Pinpoint the cell where the given text exists, returning its [X, Y] midpoint coordinate. 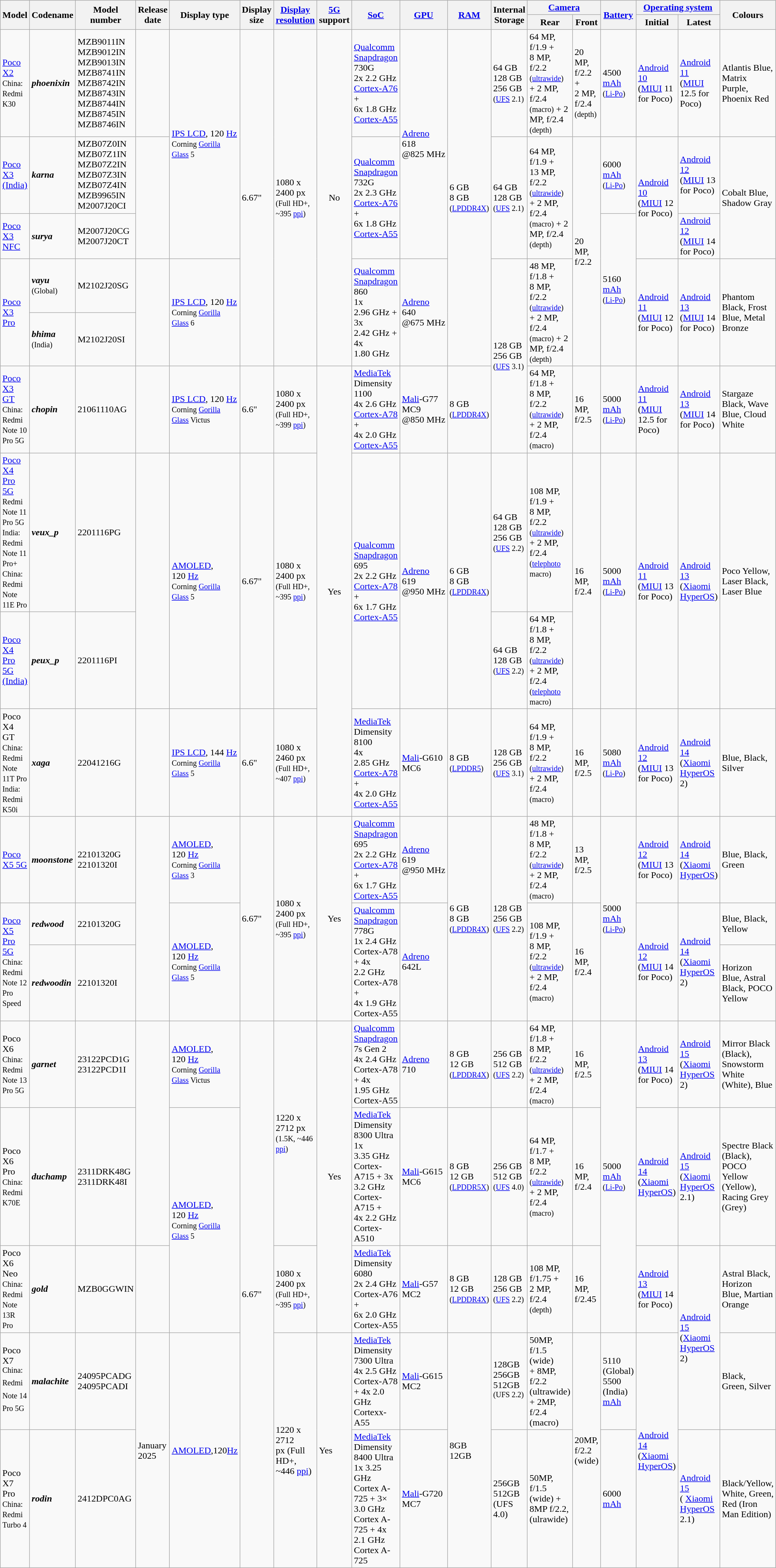
Mirror Black (Black), Snowstorm White (White), Blue [748, 1064]
Display resolution [295, 15]
xaga [52, 763]
Android 10(MIUI 12 for Poco) [657, 198]
MediaTek Dimensity 11004x 2.6 GHz Cortex-A78 +4x 2.0 GHz Cortex-A55 [376, 410]
13 MP, f/2.5 [586, 860]
Mali-G615MC2 [424, 1381]
8 GB(LPDDR5) [469, 763]
2201116PG [106, 532]
chopin [52, 410]
MediaTek Dimensity 8300 Ultra1x 3.35 GHz Cortex-A715 + 3x 3.2 GHz Cortex-A715 +4x 2.2 GHz Cortex-A510 [376, 1177]
24095PCADG24095PCADI [106, 1381]
Adreno 640@675 MHz [424, 313]
moonstone [52, 860]
No [334, 198]
5080 mAh(Li-Po) [618, 763]
22101320I [106, 983]
8 GB12 GB(LPDDR5X) [469, 1177]
Android 15(Xiaomi HyperOS 2.1) [699, 1177]
64 GB128 GB256 GB(UFS 2.1) [509, 83]
Poco X3 GTChina: Redmi Note 10 Pro 5G [15, 410]
January 2025 [153, 1450]
108 MP, f/1.9 +8 MP, f/2.2 (ultrawide) + 2 MP, f/2.4 (telephoto macro) [550, 532]
Poco X3 Pro [15, 313]
64 MP, f/1.8 +8 MP, f/2.2 (ultrawide) + 2 MP, f/2.4 (telephoto macro) [550, 660]
phoenixin [52, 83]
64 MP, f/1.9 +8 MP, f/2.2 (ultrawide) + 2 MP, f/2.4 (macro) + 2 MP, f/2.4 (depth) [550, 83]
16 MP, f/2.45 [586, 1289]
64 GB128 GB(UFS 2.2) [509, 660]
Qualcomm Snapdragon 732G2x 2.3 GHz Cortex-A76 +6x 1.8 GHz Cortex-A55 [376, 198]
rodin [52, 1499]
48 MP, f/1.8 +8 MP, f/2.2 (ultrawide) + 2 MP, f/2.4 (macro) [550, 860]
Android 11(MIUI 12 for Poco) [657, 313]
Adreno 618@825 MHz [424, 144]
Poco X6China: Redmi Note 13 Pro 5G [15, 1064]
Poco X4 GTChina: Redmi Note 11T ProIndia: Redmi K50i [15, 763]
2201116PI [106, 660]
Qualcomm Snapdragon 778G1x 2.4 GHz Cortex-A78 + 4x 2.2 GHz Cortex-A78 +4x 1.9 GHz Cortex-A55 [376, 962]
2412DPC0AG [106, 1499]
Adreno 642L [424, 962]
Cobalt Blue, Shadow Gray [748, 198]
M2007J20CGM2007J20CT [106, 236]
Battery [618, 15]
1220 x 2712px (Full HD+, ~446 ppi) [295, 1450]
64 GB128 GB(UFS 2.1) [509, 198]
Poco X6 NeoChina: Redmi Note 13R Pro [15, 1289]
108 MP, f/1.9 +8 MP, f/2.2 (ultrawide) + 2 MP, f/2.4 (macro) [550, 962]
2311DRK48G2311DRK48I [106, 1177]
vayu (Global) [52, 286]
Camera [564, 8]
SoC [376, 15]
IPS LCD, 120 HzCorning Gorilla Glass 5 [205, 144]
Display type [205, 15]
M2102J20SI [106, 339]
Spectre Black (Black), POCO Yellow (Yellow), Racing Grey (Grey) [748, 1177]
Horizon Blue, Astral Black, POCO Yellow [748, 983]
Qualcomm Snapdragon 730G2x 2.2 GHz Cortex-A76 +6x 1.8 GHz Cortex-A55 [376, 83]
Poco X7China: Redmi Note 14 Pro 5G [15, 1381]
64 MP, f/1.9 +13 MP, f/2.2 (ultrawide) + 2 MP, f/2.4 (macro) + 2 MP, f/2.4 (depth) [550, 198]
Mali-G77 MC9@850 MHz [424, 410]
Mali-G615 MC6 [424, 1177]
8 GB(LPDDR4X) [469, 410]
21061110AG [106, 410]
Poco X2China: Redmi K30 [15, 83]
64 GB128 GB256 GB(UFS 2.2) [509, 532]
8GB12GB [469, 1450]
M2102J20SG [106, 286]
50MP,f/1.5 (wide) + 8MP f/2.2, (ulrawide) [550, 1499]
Release date [153, 15]
garnet [52, 1064]
Mali-G610 MC6 [424, 763]
IPS LCD, 120 HzCorning Gorilla Glass Victus [205, 410]
MediaTek Dimensity 60802x 2.4 GHz Cortex-A76 +6x 2.0 GHz Cortex-A55 [376, 1289]
20MP,f/2.2 (wide) [586, 1450]
AMOLED,120Hz [205, 1450]
128GB256GB 512GB (UFS 2.2) [509, 1381]
MZB9011INMZB9012INMZB9013INMZB8741INMZB8742INMZB8743INMZB8744INMZB8745INMZB8746IN [106, 83]
1220 x 2712 px(1.5K, ~446 ppi) [295, 1133]
Blue, Black, Silver [748, 763]
Stargaze Black, Wave Blue, Cloud White [748, 410]
Poco X3 NFC [15, 236]
redwoodin [52, 983]
IPS LCD, 120 HzCorning Gorilla Glass 6 [205, 313]
Android 13(Xiaomi HyperOS) [699, 581]
Poco Yellow, Laser Black, Laser Blue [748, 581]
Initial [657, 22]
Poco X6 ProChina: Redmi K70E [15, 1177]
Model number [106, 15]
22101320G [106, 924]
Android 15( Xiaomi HyperOS 2.1) [699, 1499]
redwood [52, 924]
Model [15, 15]
MediaTek Dimensity 81004x 2.85 GHz Cortex-A78 +4x 2.0 GHz Cortex-A55 [376, 763]
Front [586, 22]
4500 mAh(Li-Po) [618, 83]
MZB07Z0INMZB07Z1INMZB07Z2INMZB07Z3INMZB07Z4INMZB9965INM2007J20CI [106, 175]
veux_p [52, 532]
MediaTekDimensity 8400 Ultra 1x 3.25 GHz Cortex A-725 + 3× 3.0 GHz Cortex A-725 + 4x 2.1 GHz Cortex A-725 [376, 1499]
256 GB512 GB(UFS 4.0) [509, 1177]
Android 11(MIUI 13 for Poco) [657, 581]
Display size [257, 15]
Atlantis Blue, Matrix Purple, Phoenix Red [748, 83]
5110(Global) 5500 (India) mAh [618, 1381]
Poco X5 Pro 5GChina: Redmi Note 12 Pro Speed [15, 962]
1080 x 2460 px(Full HD+, ~407 ppi) [295, 763]
1080 x 2400 px(Full HD+, ~399 ppi) [295, 410]
Internal Storage [509, 15]
GPU [424, 15]
108 MP, f/1.75 +2 MP, f/2.4 (depth) [550, 1289]
MZB0GGWIN [106, 1289]
Poco X4 Pro 5GRedmi Note 11 Pro 5GIndia: Redmi Note 11 Pro+China: Redmi Note 11E Pro [15, 532]
20 MP, f/2.2 +2 MP, f/2.4 (depth) [586, 83]
6000 mAh [618, 1499]
RAM [469, 15]
Poco X5 5G [15, 860]
22041216G [106, 763]
karna [52, 175]
Blue, Black, Yellow [748, 924]
Astral Black, Horizon Blue, Martian Orange [748, 1289]
MediaTekDimensity 7300 Ultra 4x 2.5 GHz Cortex-A78 + 4x 2.0 GHz Cortexx-A55 [376, 1381]
Latest [699, 22]
Phantom Black, Frost Blue, Metal Bronze [748, 313]
5G support [334, 15]
64 MP, f/1.7 +8 MP, f/2.2 (ultrawide) + 2 MP, f/2.4 (macro) [550, 1177]
Adreno 710 [424, 1064]
6000 mAh(Li-Po) [618, 175]
Qualcomm Snapdragon 7s Gen 24x 2.4 GHz Cortex-A78 + 4x 1.95 GHz Cortex-A55 [376, 1064]
Mali-G720MC7 [424, 1499]
48 MP, f/1.8 +8 MP, f/2.2 (ultrawide) + 2 MP, f/2.4 (macro) + 2 MP, f/2.4 (depth) [550, 313]
Mali-G57 MC2 [424, 1289]
256 GB512 GB(UFS 2.2) [509, 1064]
gold [52, 1289]
5160 mAh(Li-Po) [618, 290]
Codename [52, 15]
malachite [52, 1381]
IPS LCD, 144 HzCorning Gorilla Glass 5 [205, 763]
AMOLED, 120 HzCorning Gorilla Glass Victus [205, 1064]
Poco X4 Pro 5G (India) [15, 660]
Qualcomm Snapdragon 8601x 2.96 GHz +3x 2.42 GHz +4x 1.80 GHz [376, 313]
peux_p [52, 660]
64 MP, f/1.9 +8 MP, f/2.2 (ultrawide) + 2 MP, f/2.4 (macro) [550, 763]
256GB512GB (UFS 4.0) [509, 1499]
Poco X7 ProChina: Redmi Turbo 4 [15, 1499]
bhima (India) [52, 339]
20 MP, f/2.2 [586, 251]
Android 10(MIUI 11 for Poco) [657, 83]
Colours [748, 15]
surya [52, 236]
Poco X3 (India) [15, 175]
50MP, f/1.5 (wide)+ 8MP, f/2.2 (ultrawide) + 2MP, f/2.4 (macro) [550, 1381]
23122PCD1G23122PCD1I [106, 1064]
Black/Yellow,White, Green, Red (Iron Man Edition) [748, 1499]
duchamp [52, 1177]
AMOLED, 120 HzCorning Gorilla Glass 3 [205, 860]
22101320G22101320I [106, 860]
Rear [550, 22]
Black,Green, Silver [748, 1381]
Operating system [678, 8]
Blue, Black, Green [748, 860]
